Scan for the cell matching the given text and deliver its (x, y) coordinate at center. 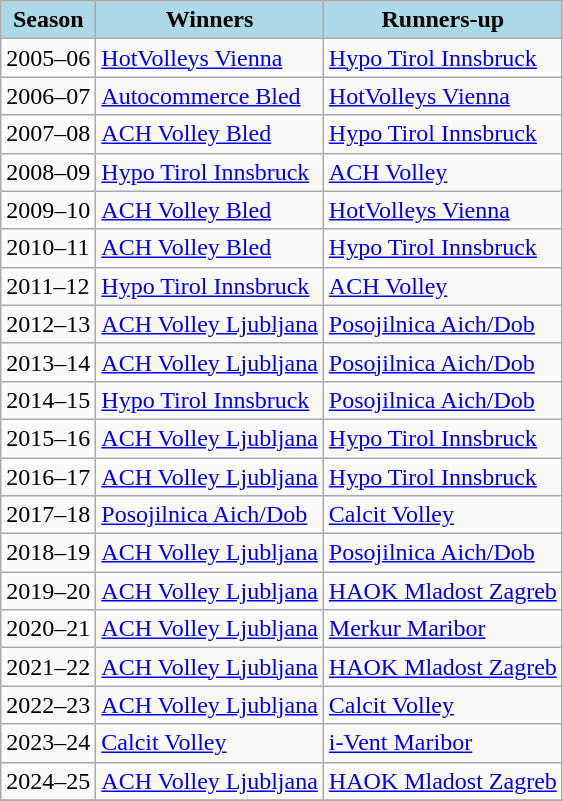
2010–11 (48, 248)
2019–20 (48, 591)
Merkur Maribor (442, 629)
2020–21 (48, 629)
2016–17 (48, 477)
2022–23 (48, 705)
2008–09 (48, 172)
Season (48, 20)
Autocommerce Bled (210, 96)
2023–24 (48, 743)
Runners-up (442, 20)
2007–08 (48, 134)
Winners (210, 20)
2011–12 (48, 286)
2015–16 (48, 438)
i-Vent Maribor (442, 743)
2012–13 (48, 324)
2024–25 (48, 781)
2017–18 (48, 515)
2013–14 (48, 362)
2018–19 (48, 553)
2014–15 (48, 400)
2009–10 (48, 210)
2005–06 (48, 58)
2006–07 (48, 96)
2021–22 (48, 667)
